Locate the cell with the specified text and output its [X, Y] center coordinate. 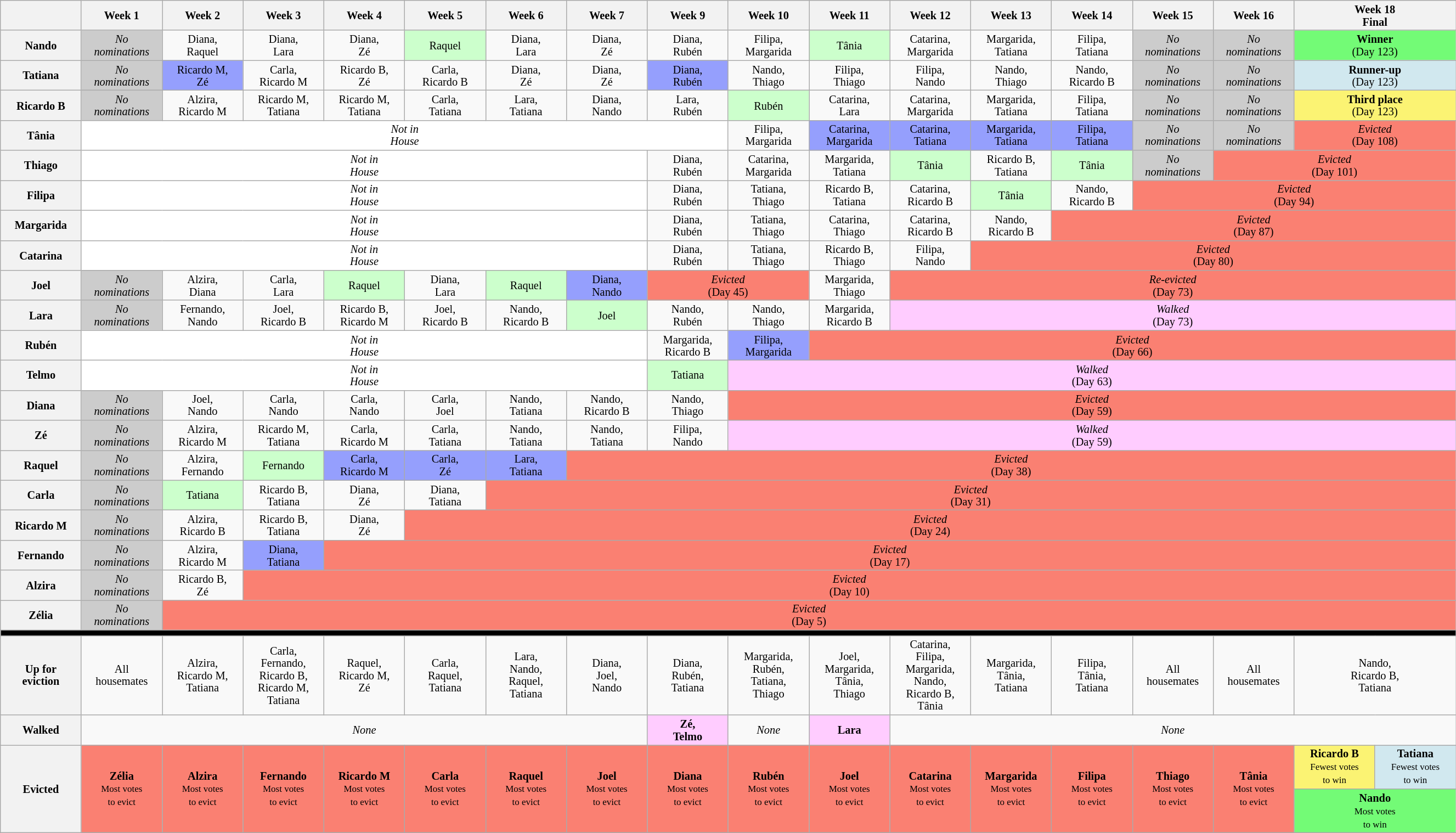
Nando,Ricardo B,Tatiana [1375, 675]
Week 14 [1092, 15]
Week 9 [688, 15]
Carla,Fernando,Ricardo B,Ricardo M,Tatiana [283, 675]
Week 4 [364, 15]
TatianaFewest votesto win [1415, 767]
Week 1 [122, 15]
CatarinaMost votesto evict [930, 789]
Telmo [41, 375]
Re-evicted(Day 73) [1173, 285]
Diana,Joel,Nando [607, 675]
FilipaMost votesto evict [1092, 789]
Week 18Final [1375, 15]
NandoMost votesto win [1375, 811]
Winner(Day 123) [1375, 45]
Carla,Joel [445, 405]
Fernando,Nando [203, 315]
Ricardo B,Ricardo M [364, 315]
Margarida,Thiago [849, 285]
ZéliaMost votesto evict [122, 789]
Alzira,Fernando [203, 465]
Carla,Zé [445, 465]
Diana,Raquel [203, 45]
Zé,Telmo [688, 730]
Filipa [41, 195]
Catarina,Filipa,Margarida,Nando,Ricardo B,Tânia [930, 675]
Walked(Day 73) [1173, 315]
Catarina,Thiago [849, 225]
MargaridaMost votesto evict [1011, 789]
Runner-up(Day 123) [1375, 76]
DianaMost votesto evict [688, 789]
Carla,Lara [283, 285]
Walked(Day 63) [1092, 375]
Walked(Day 59) [1092, 436]
Evicted(Day 59) [1092, 405]
Week 16 [1253, 15]
AlziraMost votesto evict [203, 789]
Diana [41, 405]
CarlaMost votesto evict [445, 789]
Third place(Day 123) [1375, 105]
Week 10 [768, 15]
RaquelMost votesto evict [526, 789]
ThiagoMost votesto evict [1173, 789]
Margarida [41, 225]
Week 11 [849, 15]
Evicted(Day 38) [1011, 465]
Evicted(Day 80) [1213, 256]
Catarina,Lara [849, 105]
Alzira,Ricardo M,Tatiana [203, 675]
Diana,Rubén,Tatiana [688, 675]
Thiago [41, 166]
Week 6 [526, 15]
FernandoMost votesto evict [283, 789]
Week 15 [1173, 15]
Zélia [41, 615]
Week 7 [607, 15]
Filipa,Thiago [849, 76]
Evicted(Day 17) [890, 555]
Week 2 [203, 15]
Evicted [41, 789]
Evicted(Day 94) [1294, 195]
Walked [41, 730]
Evicted(Day 45) [729, 285]
Alzira,Diana [203, 285]
Lara,Nando,Raquel,Tatiana [526, 675]
Margarida,Tânia,Tatiana [1011, 675]
Raquel,Ricardo M,Zé [364, 675]
Evicted(Day 66) [1132, 346]
Carla,Ricardo B [445, 76]
Margarida,Rubén,Tatiana,Thiago [768, 675]
Evicted(Day 24) [930, 526]
Ricardo B,Thiago [849, 256]
Ricardo M,Zé [203, 76]
Ricardo M [41, 526]
Week 5 [445, 15]
Alzira,Ricardo B [203, 526]
Catarina [41, 256]
Nando,Rubén [688, 315]
Evicted(Day 10) [849, 585]
Ricardo MMost votesto evict [364, 789]
Nando [41, 45]
Ricardo B [41, 105]
Evicted(Day 101) [1334, 166]
Joel,Nando [203, 405]
Joel,Margarida,Tânia,Thiago [849, 675]
Evicted(Day 5) [809, 615]
Evicted(Day 108) [1375, 135]
Zé [41, 436]
Week 3 [283, 15]
Lara,Rubén [688, 105]
Week 13 [1011, 15]
Ricardo BFewest votesto win [1334, 767]
Up foreviction [41, 675]
TâniaMost votesto evict [1253, 789]
Filipa,Tânia,Tatiana [1092, 675]
Alzira [41, 585]
Evicted(Day 31) [971, 495]
RubénMost votesto evict [768, 789]
Catarina,Tatiana [930, 135]
Carla,Raquel,Tatiana [445, 675]
Week 12 [930, 15]
Evicted(Day 87) [1254, 225]
Carla [41, 495]
